For the text-containing cell, return its midpoint in (X, Y) coordinate format. 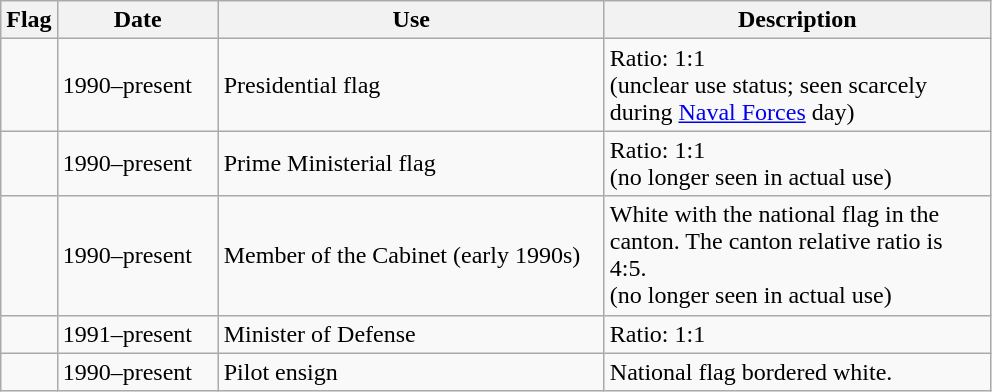
Description (797, 20)
Pilot ensign (411, 372)
National flag bordered white. (797, 372)
Ratio: 1:1 (797, 334)
Minister of Defense (411, 334)
Ratio: 1:1 (no longer seen in actual use) (797, 164)
Flag (29, 20)
Use (411, 20)
Ratio: 1:1 (unclear use status; seen scarcely during Naval Forces day) (797, 85)
White with the national flag in the canton. The canton relative ratio is 4:5.(no longer seen in actual use) (797, 256)
1991–present (138, 334)
Member of the Cabinet (early 1990s) (411, 256)
Date (138, 20)
Presidential flag (411, 85)
Prime Ministerial flag (411, 164)
